Detect which cell encompasses the target text, then output its [X, Y] center coordinate. 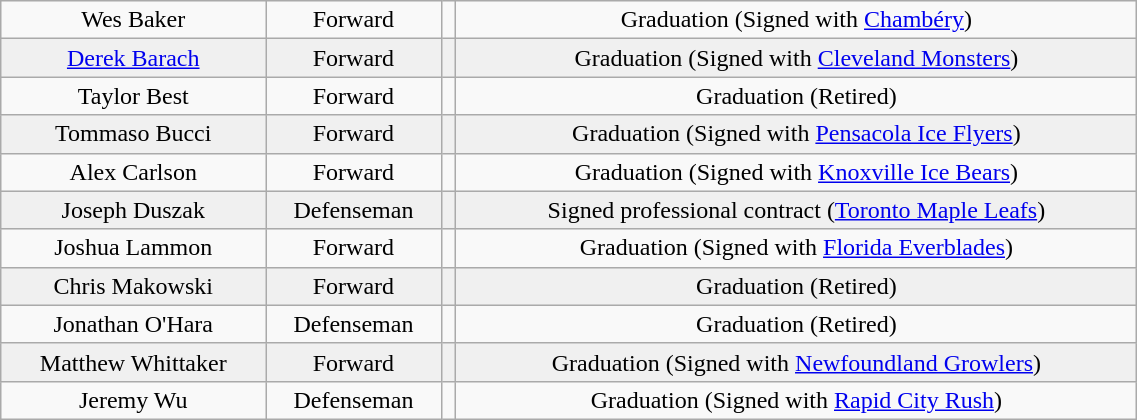
Graduation (Signed with Chambéry) [796, 20]
Taylor Best [134, 96]
Joshua Lammon [134, 248]
Matthew Whittaker [134, 362]
Graduation (Signed with Pensacola Ice Flyers) [796, 134]
Graduation (Signed with Florida Everblades) [796, 248]
Graduation (Signed with Newfoundland Growlers) [796, 362]
Jeremy Wu [134, 400]
Wes Baker [134, 20]
Jonathan O'Hara [134, 324]
Alex Carlson [134, 172]
Graduation (Signed with Cleveland Monsters) [796, 58]
Joseph Duszak [134, 210]
Derek Barach [134, 58]
Signed professional contract (Toronto Maple Leafs) [796, 210]
Chris Makowski [134, 286]
Graduation (Signed with Knoxville Ice Bears) [796, 172]
Graduation (Signed with Rapid City Rush) [796, 400]
Tommaso Bucci [134, 134]
